Determine the [x, y] coordinate at the center of the cell enclosing the given text.  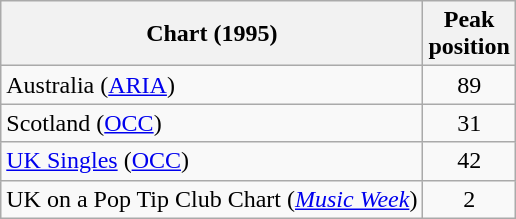
Peakposition [469, 34]
31 [469, 123]
UK on a Pop Tip Club Chart (Music Week) [212, 199]
UK Singles (OCC) [212, 161]
Australia (ARIA) [212, 85]
Scotland (OCC) [212, 123]
Chart (1995) [212, 34]
89 [469, 85]
42 [469, 161]
2 [469, 199]
